Provide the [X, Y] coordinate of the cell's center where the given text is located.  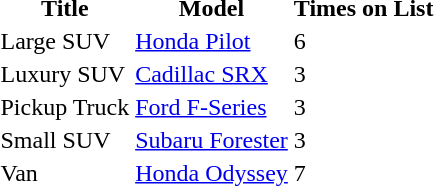
Subaru Forester [212, 140]
Cadillac SRX [212, 74]
Honda Pilot [212, 41]
Ford F-Series [212, 107]
